From the cell containing the given text, extract its center point as [x, y] coordinate. 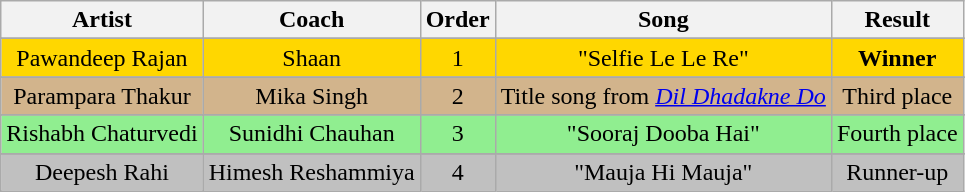
3 [458, 134]
2 [458, 96]
1 [458, 58]
"Sooraj Dooba Hai" [663, 134]
Rishabh Chaturvedi [102, 134]
4 [458, 172]
Title song from Dil Dhadakne Do [663, 96]
Deepesh Rahi [102, 172]
Fourth place [897, 134]
"Mauja Hi Mauja" [663, 172]
Runner-up [897, 172]
Order [458, 20]
Himesh Reshammiya [312, 172]
Coach [312, 20]
Song [663, 20]
Result [897, 20]
Third place [897, 96]
Mika Singh [312, 96]
Artist [102, 20]
"Selfie Le Le Re" [663, 58]
Parampara Thakur [102, 96]
Pawandeep Rajan [102, 58]
Winner [897, 58]
Shaan [312, 58]
Sunidhi Chauhan [312, 134]
